Locate the cell with the specified text and output its [X, Y] center coordinate. 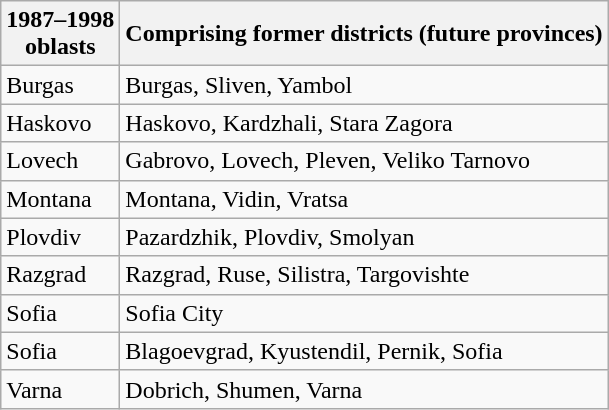
Sofia City [364, 313]
Plovdiv [60, 237]
Razgrad [60, 275]
Lovech [60, 161]
Varna [60, 389]
Montana, Vidin, Vratsa [364, 199]
Dobrich, Shumen, Varna [364, 389]
Burgas [60, 85]
1987–1998oblasts [60, 34]
Razgrad, Ruse, Silistra, Targovishte [364, 275]
Blagoevgrad, Kyustendil, Pernik, Sofia [364, 351]
Haskovo, Kardzhali, Stara Zagora [364, 123]
Burgas, Sliven, Yambol [364, 85]
Montana [60, 199]
Haskovo [60, 123]
Comprising former districts (future provinces) [364, 34]
Gabrovo, Lovech, Pleven, Veliko Tarnovo [364, 161]
Pazardzhik, Plovdiv, Smolyan [364, 237]
